Return (x, y) of the center of cell containing provided text 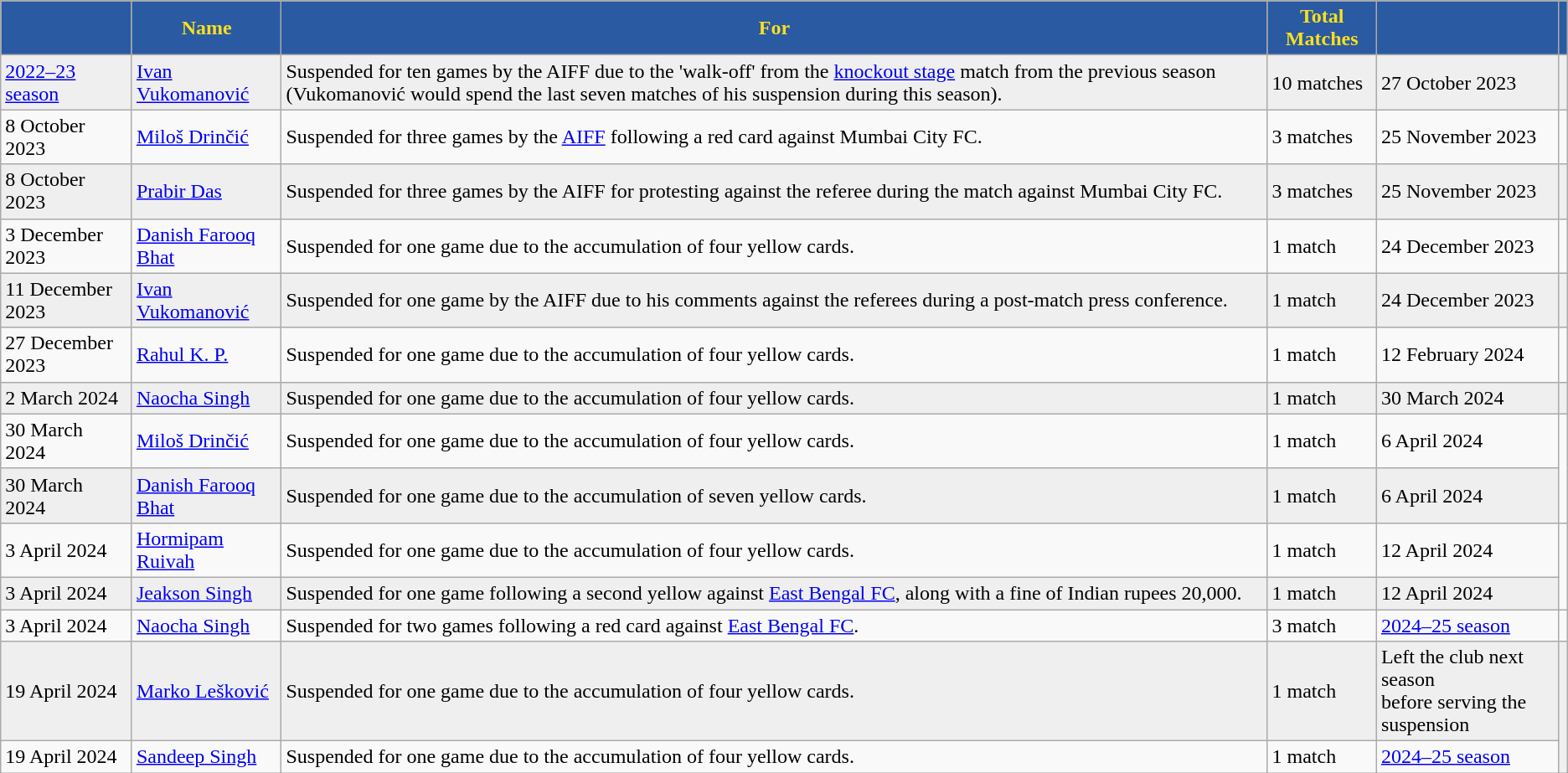
3 December 2023 (67, 246)
12 February 2024 (1467, 355)
3 match (1322, 626)
Total Matches (1322, 28)
Jeakson Singh (206, 593)
11 December 2023 (67, 300)
2 March 2024 (67, 398)
Name (206, 28)
27 December 2023 (67, 355)
Suspended for three games by the AIFF for protesting against the referee during the match against Mumbai City FC. (774, 191)
Suspended for three games by the AIFF following a red card against Mumbai City FC. (774, 137)
For (774, 28)
10 matches (1322, 82)
Suspended for two games following a red card against East Bengal FC. (774, 626)
Prabir Das (206, 191)
Sandeep Singh (206, 757)
Suspended for one game by the AIFF due to his comments against the referees during a post-match press conference. (774, 300)
2022–23 season (67, 82)
Suspended for one game due to the accumulation of seven yellow cards. (774, 496)
Hormipam Ruivah (206, 549)
Marko Lešković (206, 692)
Suspended for one game following a second yellow against East Bengal FC, along with a fine of Indian rupees 20,000. (774, 593)
27 October 2023 (1467, 82)
Rahul K. P. (206, 355)
Left the club next seasonbefore serving the suspension (1467, 692)
